Detect which cell encompasses the target text, then output its (x, y) center coordinate. 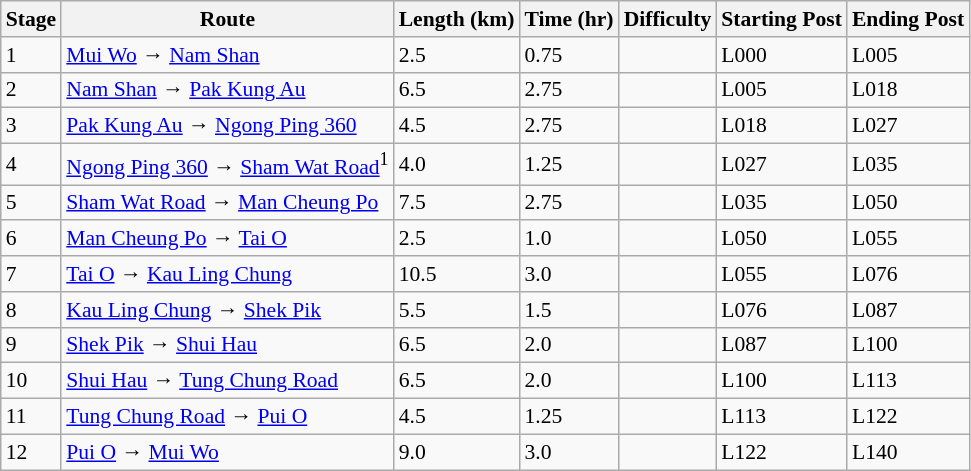
10 (31, 381)
Pui O → Mui Wo (227, 452)
Difficulty (668, 19)
Starting Post (782, 19)
Sham Wat Road → Man Cheung Po (227, 203)
0.75 (570, 55)
Man Cheung Po → Tai O (227, 239)
Time (hr) (570, 19)
Tai O → Kau Ling Chung (227, 274)
Ending Post (908, 19)
Length (km) (457, 19)
9 (31, 345)
5.5 (457, 310)
Shek Pik → Shui Hau (227, 345)
Pak Kung Au → Ngong Ping 360 (227, 126)
1 (31, 55)
3 (31, 126)
12 (31, 452)
5 (31, 203)
L000 (782, 55)
4 (31, 164)
Kau Ling Chung → Shek Pik (227, 310)
4.0 (457, 164)
9.0 (457, 452)
1.5 (570, 310)
7.5 (457, 203)
2 (31, 90)
10.5 (457, 274)
Route (227, 19)
1.0 (570, 239)
Shui Hau → Tung Chung Road (227, 381)
8 (31, 310)
6 (31, 239)
7 (31, 274)
11 (31, 417)
Stage (31, 19)
Nam Shan → Pak Kung Au (227, 90)
L140 (908, 452)
Tung Chung Road → Pui O (227, 417)
Ngong Ping 360 → Sham Wat Road1 (227, 164)
Mui Wo → Nam Shan (227, 55)
